Pinpoint the cell where the given text exists, returning its (x, y) midpoint coordinate. 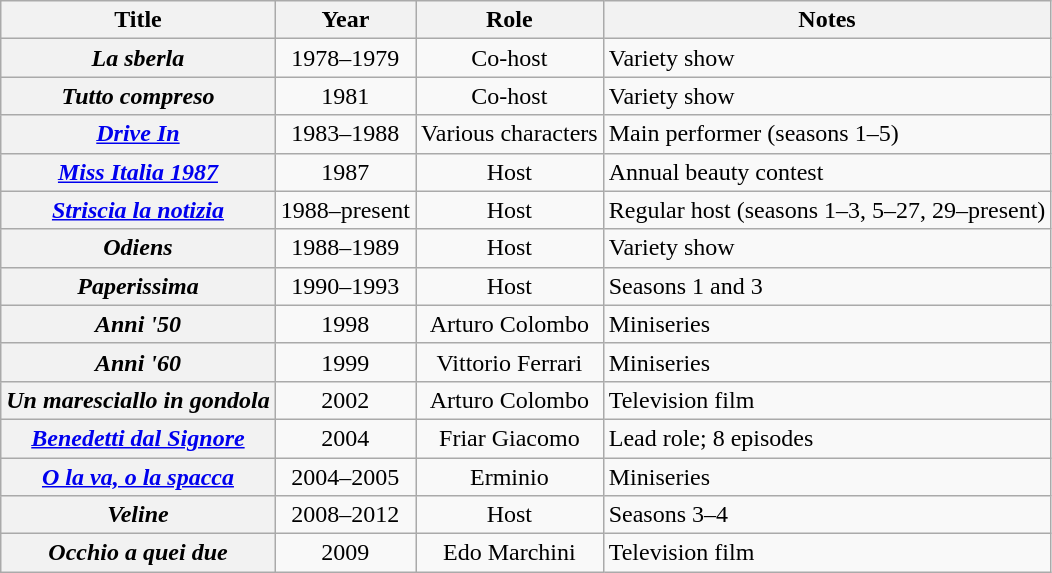
La sberla (138, 58)
2002 (345, 400)
Role (510, 20)
2008–2012 (345, 515)
Striscia la notizia (138, 210)
Seasons 1 and 3 (827, 286)
Anni '50 (138, 324)
2009 (345, 553)
1998 (345, 324)
Erminio (510, 477)
1983–1988 (345, 134)
Vittorio Ferrari (510, 362)
1978–1979 (345, 58)
Various characters (510, 134)
2004 (345, 438)
Main performer (seasons 1–5) (827, 134)
Friar Giacomo (510, 438)
Drive In (138, 134)
Un maresciallo in gondola (138, 400)
1999 (345, 362)
Veline (138, 515)
Title (138, 20)
Miss Italia 1987 (138, 172)
1981 (345, 96)
Anni '60 (138, 362)
1988–1989 (345, 248)
Edo Marchini (510, 553)
Regular host (seasons 1–3, 5–27, 29–present) (827, 210)
Tutto compreso (138, 96)
1990–1993 (345, 286)
1988–present (345, 210)
Year (345, 20)
O la va, o la spacca (138, 477)
Seasons 3–4 (827, 515)
2004–2005 (345, 477)
Benedetti dal Signore (138, 438)
1987 (345, 172)
Notes (827, 20)
Paperissima (138, 286)
Odiens (138, 248)
Lead role; 8 episodes (827, 438)
Occhio a quei due (138, 553)
Annual beauty contest (827, 172)
